Provide the [X, Y] coordinate of the cell's center where the given text is located.  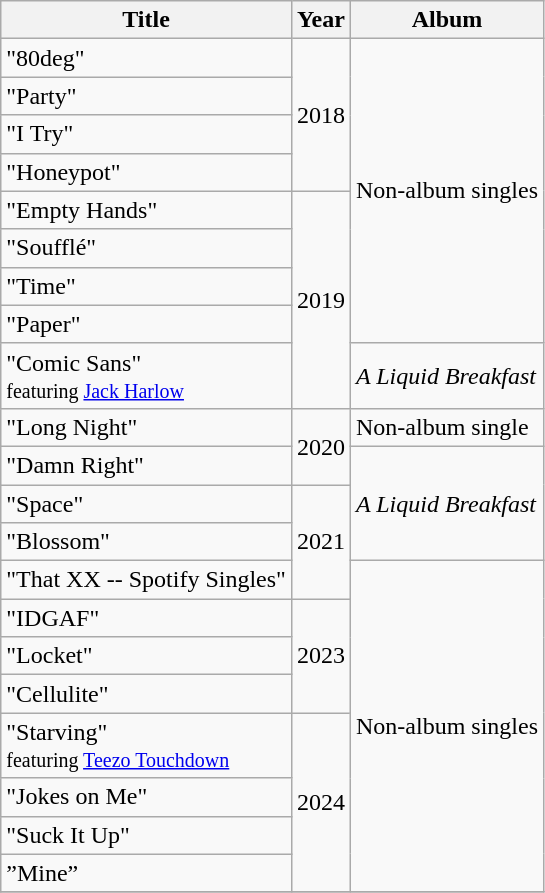
2024 [320, 802]
"Jokes on Me" [146, 797]
"Blossom" [146, 542]
"Empty Hands" [146, 210]
"Time" [146, 286]
Title [146, 20]
"Starving"featuring Teezo Touchdown [146, 746]
"Long Night" [146, 427]
"Space" [146, 503]
2019 [320, 300]
"Locket" [146, 656]
"Suck It Up" [146, 835]
2021 [320, 541]
Album [446, 20]
"I Try" [146, 134]
"Cellulite" [146, 694]
2018 [320, 115]
"Damn Right" [146, 465]
2023 [320, 656]
"Soufflé" [146, 248]
"Comic Sans"featuring Jack Harlow [146, 376]
"Paper" [146, 324]
"Party" [146, 96]
2020 [320, 446]
”Mine” [146, 873]
"80deg" [146, 58]
Non-album single [446, 427]
"Honeypot" [146, 172]
"IDGAF" [146, 618]
"That XX -- Spotify Singles" [146, 580]
Year [320, 20]
